From the cell containing the given text, extract its center point as (x, y) coordinate. 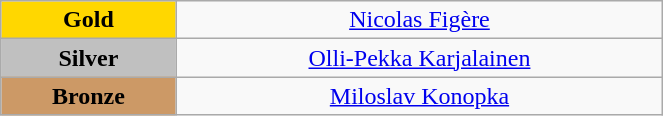
Miloslav Konopka (420, 96)
Bronze (88, 96)
Silver (88, 58)
Nicolas Figère (420, 20)
Gold (88, 20)
Olli-Pekka Karjalainen (420, 58)
